Provide the [X, Y] coordinate of the cell's center where the given text is located.  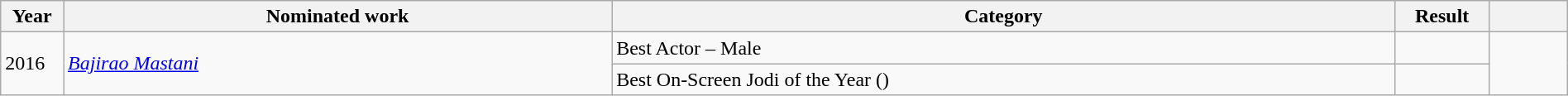
Nominated work [337, 17]
Bajirao Mastani [337, 64]
Best Actor – Male [1004, 48]
2016 [32, 64]
Best On-Screen Jodi of the Year () [1004, 79]
Category [1004, 17]
Result [1442, 17]
Year [32, 17]
